Identify which cell holds the provided text, then report its (x, y) central coordinate. 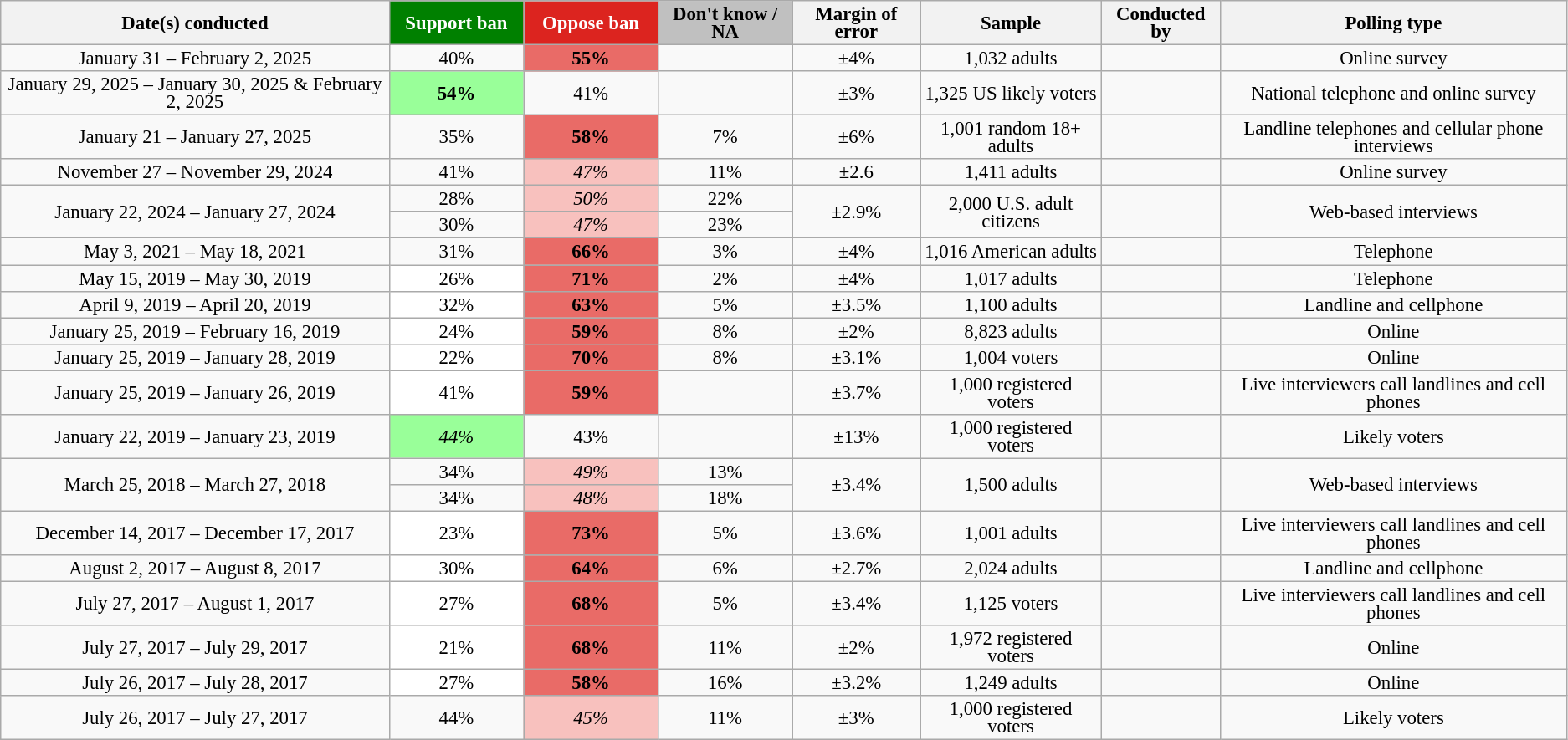
43% (591, 436)
54% (457, 94)
13% (725, 472)
1,001 adults (1011, 533)
Sample (1011, 23)
31% (457, 252)
66% (591, 252)
2,024 adults (1011, 569)
July 26, 2017 – July 28, 2017 (195, 683)
July 27, 2017 – August 1, 2017 (195, 604)
49% (591, 472)
Date(s) conducted (195, 23)
6% (725, 569)
November 27 – November 29, 2024 (195, 172)
1,125 voters (1011, 604)
24% (457, 331)
45% (591, 717)
71% (591, 278)
±3.5% (857, 304)
1,972 registered voters (1011, 647)
50% (591, 199)
63% (591, 304)
16% (725, 683)
70% (591, 357)
Margin of error (857, 23)
1,017 adults (1011, 278)
8,823 adults (1011, 331)
1,032 adults (1011, 59)
7% (725, 137)
±3.2% (857, 683)
55% (591, 59)
±3.7% (857, 393)
Landline telephones and cellular phone interviews (1393, 137)
May 3, 2021 – May 18, 2021 (195, 252)
1,016 American adults (1011, 252)
January 25, 2019 – January 28, 2019 (195, 357)
1,411 adults (1011, 172)
July 27, 2017 – July 29, 2017 (195, 647)
±6% (857, 137)
±2.7% (857, 569)
July 26, 2017 – July 27, 2017 (195, 717)
±2.9% (857, 212)
January 22, 2019 – January 23, 2019 (195, 436)
National telephone and online survey (1393, 94)
21% (457, 647)
26% (457, 278)
Oppose ban (591, 23)
48% (591, 498)
December 14, 2017 – December 17, 2017 (195, 533)
±3.6% (857, 533)
32% (457, 304)
Polling type (1393, 23)
March 25, 2018 – March 27, 2018 (195, 485)
28% (457, 199)
Support ban (457, 23)
18% (725, 498)
January 25, 2019 – February 16, 2019 (195, 331)
May 15, 2019 – May 30, 2019 (195, 278)
Conducted by (1161, 23)
1,100 adults (1011, 304)
1,004 voters (1011, 357)
2,000 U.S. adult citizens (1011, 212)
January 21 – January 27, 2025 (195, 137)
January 29, 2025 – January 30, 2025 & February 2, 2025 (195, 94)
64% (591, 569)
1,500 adults (1011, 485)
Don't know / NA (725, 23)
3% (725, 252)
40% (457, 59)
January 31 – February 2, 2025 (195, 59)
1,001 random 18+ adults (1011, 137)
73% (591, 533)
2% (725, 278)
±2.6 (857, 172)
August 2, 2017 – August 8, 2017 (195, 569)
±13% (857, 436)
±3.1% (857, 357)
1,325 US likely voters (1011, 94)
35% (457, 137)
April 9, 2019 – April 20, 2019 (195, 304)
January 22, 2024 – January 27, 2024 (195, 212)
1,249 adults (1011, 683)
January 25, 2019 – January 26, 2019 (195, 393)
